From the cell containing the given text, extract its center point as [X, Y] coordinate. 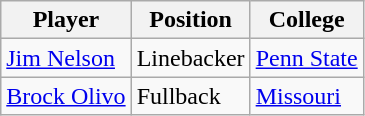
Jim Nelson [66, 58]
Missouri [306, 96]
Player [66, 20]
Linebacker [190, 58]
College [306, 20]
Brock Olivo [66, 96]
Penn State [306, 58]
Fullback [190, 96]
Position [190, 20]
